Capture the cell that displays the provided text and extract its (X, Y) central coordinate. 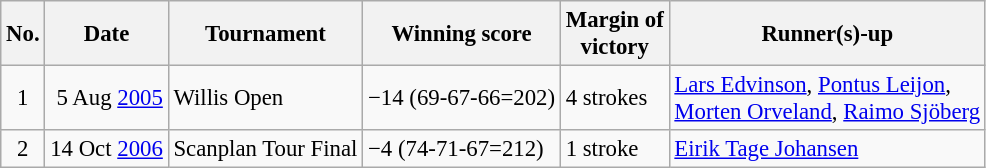
Margin ofvictory (614, 34)
1 (23, 98)
Scanplan Tour Final (266, 149)
2 (23, 149)
Date (106, 34)
Tournament (266, 34)
Willis Open (266, 98)
1 stroke (614, 149)
Winning score (462, 34)
14 Oct 2006 (106, 149)
4 strokes (614, 98)
Eirik Tage Johansen (827, 149)
5 Aug 2005 (106, 98)
−4 (74-71-67=212) (462, 149)
No. (23, 34)
Lars Edvinson, Pontus Leijon, Morten Orveland, Raimo Sjöberg (827, 98)
−14 (69-67-66=202) (462, 98)
Runner(s)-up (827, 34)
